Provide the (X, Y) coordinate of the cell's center where the given text is located.  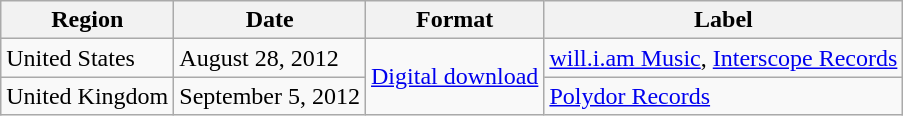
United Kingdom (88, 96)
September 5, 2012 (270, 96)
United States (88, 58)
Label (724, 20)
will.i.am Music, Interscope Records (724, 58)
Region (88, 20)
Polydor Records (724, 96)
Format (455, 20)
August 28, 2012 (270, 58)
Date (270, 20)
Digital download (455, 77)
